Find where the given text appears and provide that cell's center as (X, Y) coordinate. 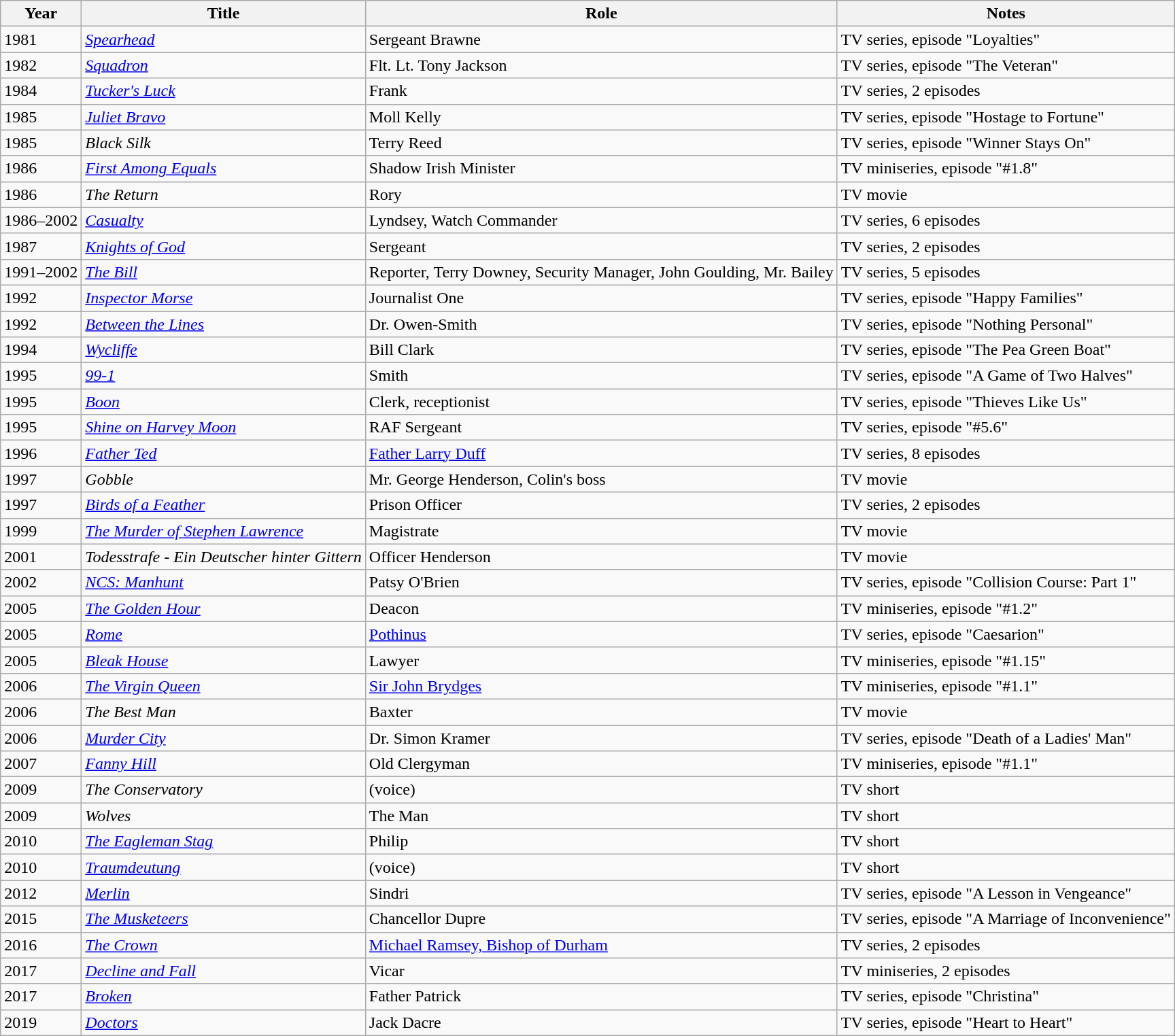
NCS: Manhunt (223, 583)
Rome (223, 634)
1994 (41, 350)
The Man (601, 816)
TV miniseries, episode "#1.2" (1006, 608)
Boon (223, 402)
Merlin (223, 893)
Gobble (223, 479)
The Return (223, 194)
Traumdeutung (223, 867)
Smith (601, 376)
TV miniseries, episode "#1.8" (1006, 169)
TV series, episode "#5.6" (1006, 428)
Lyndsey, Watch Commander (601, 220)
Spearhead (223, 39)
Terry Reed (601, 143)
Vicar (601, 971)
TV series, episode "Death of a Ladies' Man" (1006, 738)
Father Larry Duff (601, 453)
Role (601, 14)
Deacon (601, 608)
TV series, episode "Collision Course: Part 1" (1006, 583)
Sergeant (601, 246)
TV series, episode "Loyalties" (1006, 39)
Philip (601, 842)
Shadow Irish Minister (601, 169)
The Musketeers (223, 919)
Dr. Owen-Smith (601, 324)
TV series, episode "Thieves Like Us" (1006, 402)
TV series, episode "The Pea Green Boat" (1006, 350)
Decline and Fall (223, 971)
First Among Equals (223, 169)
Inspector Morse (223, 298)
Father Patrick (601, 997)
Patsy O'Brien (601, 583)
TV series, episode "Winner Stays On" (1006, 143)
2001 (41, 557)
TV series, episode "The Veteran" (1006, 65)
1981 (41, 39)
TV series, 6 episodes (1006, 220)
The Golden Hour (223, 608)
1996 (41, 453)
Notes (1006, 14)
Birds of a Feather (223, 505)
Sindri (601, 893)
1987 (41, 246)
Dr. Simon Kramer (601, 738)
Mr. George Henderson, Colin's boss (601, 479)
Flt. Lt. Tony Jackson (601, 65)
Chancellor Dupre (601, 919)
The Murder of Stephen Lawrence (223, 531)
TV series, episode "Hostage to Fortune" (1006, 117)
1999 (41, 531)
TV series, episode "A Lesson in Vengeance" (1006, 893)
Prison Officer (601, 505)
2019 (41, 1022)
Squadron (223, 65)
Officer Henderson (601, 557)
1984 (41, 91)
2002 (41, 583)
Title (223, 14)
RAF Sergeant (601, 428)
Tucker's Luck (223, 91)
The Crown (223, 945)
Michael Ramsey, Bishop of Durham (601, 945)
Clerk, receptionist (601, 402)
Magistrate (601, 531)
Broken (223, 997)
TV series, episode "Christina" (1006, 997)
TV series, 5 episodes (1006, 272)
Shine on Harvey Moon (223, 428)
Wycliffe (223, 350)
2015 (41, 919)
Frank (601, 91)
Between the Lines (223, 324)
Bill Clark (601, 350)
Old Clergyman (601, 764)
The Eagleman Stag (223, 842)
1991–2002 (41, 272)
Bleak House (223, 660)
Moll Kelly (601, 117)
TV series, 8 episodes (1006, 453)
TV series, episode "Nothing Personal" (1006, 324)
Sergeant Brawne (601, 39)
Doctors (223, 1022)
Fanny Hill (223, 764)
99-1 (223, 376)
Baxter (601, 712)
TV series, episode "A Game of Two Halves" (1006, 376)
TV series, episode "A Marriage of Inconvenience" (1006, 919)
TV series, episode "Caesarion" (1006, 634)
TV miniseries, episode "#1.15" (1006, 660)
Pothinus (601, 634)
1986–2002 (41, 220)
Casualty (223, 220)
2016 (41, 945)
TV miniseries, 2 episodes (1006, 971)
Wolves (223, 816)
Black Silk (223, 143)
2012 (41, 893)
Reporter, Terry Downey, Security Manager, John Goulding, Mr. Bailey (601, 272)
Sir John Brydges (601, 686)
Lawyer (601, 660)
The Virgin Queen (223, 686)
The Best Man (223, 712)
Year (41, 14)
Todesstrafe - Ein Deutscher hinter Gittern (223, 557)
Rory (601, 194)
The Conservatory (223, 790)
Murder City (223, 738)
TV series, episode "Happy Families" (1006, 298)
The Bill (223, 272)
Jack Dacre (601, 1022)
Knights of God (223, 246)
Juliet Bravo (223, 117)
TV series, episode "Heart to Heart" (1006, 1022)
Father Ted (223, 453)
1982 (41, 65)
2007 (41, 764)
Journalist One (601, 298)
